For the text-containing cell, return its midpoint in [x, y] coordinate format. 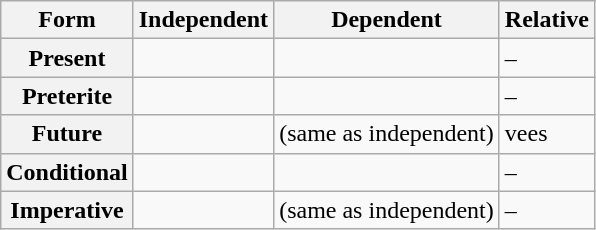
Form [67, 20]
vees [546, 134]
Conditional [67, 172]
Dependent [387, 20]
Relative [546, 20]
Preterite [67, 96]
Independent [203, 20]
Imperative [67, 210]
Future [67, 134]
Present [67, 58]
